From the cell containing the given text, extract its center point as [X, Y] coordinate. 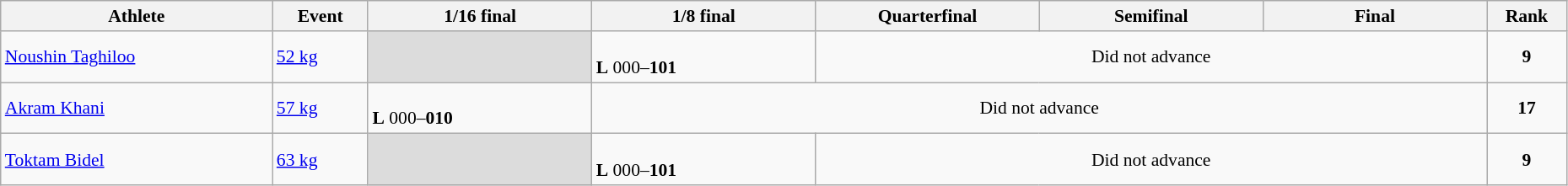
Quarterfinal [928, 16]
1/16 final [479, 16]
63 kg [321, 160]
Noushin Taghiloo [137, 57]
52 kg [321, 57]
1/8 final [703, 16]
Rank [1527, 16]
Semifinal [1150, 16]
57 kg [321, 108]
Toktam Bidel [137, 160]
L 000–010 [479, 108]
Akram Khani [137, 108]
17 [1527, 108]
Final [1375, 16]
Athlete [137, 16]
Event [321, 16]
